Find where the given text appears and provide that cell's center as [X, Y] coordinate. 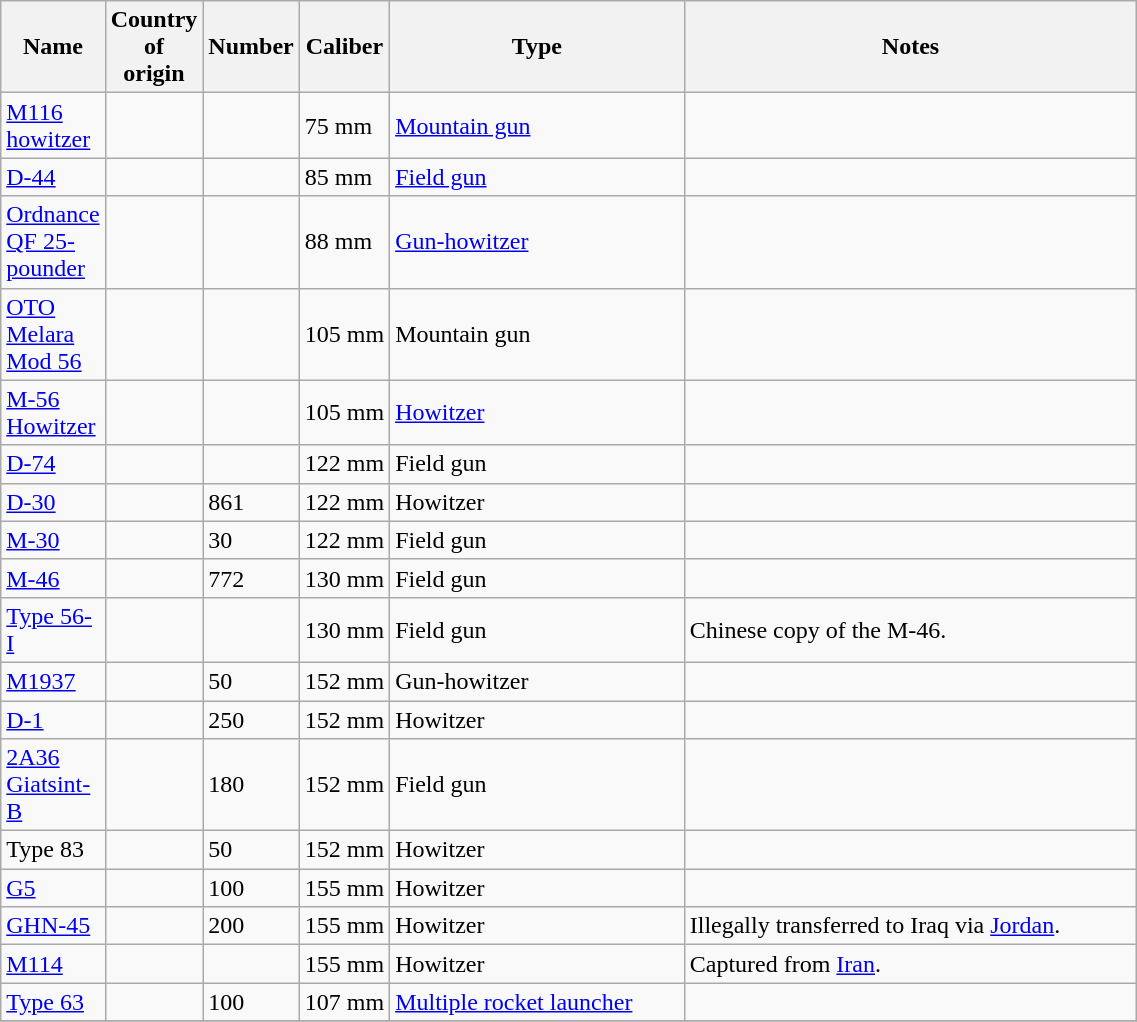
M-56 Howitzer [53, 412]
M116 howitzer [53, 126]
Chinese copy of the M-46. [910, 630]
M-46 [53, 578]
Type 83 [53, 850]
Number [251, 47]
Name [53, 47]
M1937 [53, 681]
75 mm [344, 126]
M-30 [53, 540]
GHN-45 [53, 926]
107 mm [344, 1002]
88 mm [344, 242]
Type 63 [53, 1002]
2A36 Giatsint-B [53, 785]
Country of origin [154, 47]
250 [251, 719]
D-30 [53, 502]
200 [251, 926]
Type [538, 47]
861 [251, 502]
772 [251, 578]
Type 56-I [53, 630]
Notes [910, 47]
Illegally transferred to Iraq via Jordan. [910, 926]
Ordnance QF 25-pounder [53, 242]
Captured from Iran. [910, 964]
Multiple rocket launcher [538, 1002]
M114 [53, 964]
Caliber [344, 47]
D-1 [53, 719]
30 [251, 540]
OTO Melara Mod 56 [53, 334]
D-44 [53, 177]
G5 [53, 888]
D-74 [53, 464]
85 mm [344, 177]
180 [251, 785]
